Provide the (x, y) coordinate of the cell's center where the given text is located.  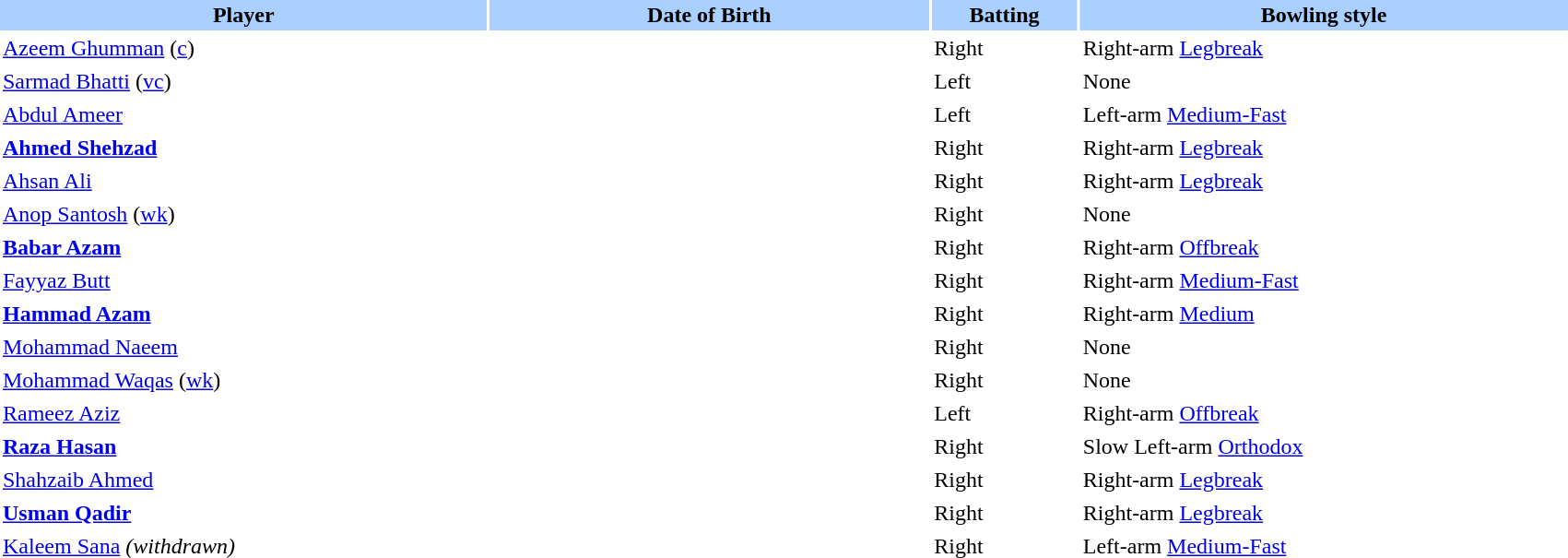
Abdul Ameer (243, 114)
Sarmad Bhatti (vc) (243, 81)
Raza Hasan (243, 446)
Ahsan Ali (243, 181)
Mohammad Waqas (wk) (243, 380)
Right-arm Medium-Fast (1324, 280)
Babar Azam (243, 247)
Rameez Aziz (243, 413)
Batting (1005, 15)
Usman Qadir (243, 513)
Mohammad Naeem (243, 347)
Azeem Ghumman (c) (243, 48)
Hammad Azam (243, 314)
Player (243, 15)
Fayyaz Butt (243, 280)
Anop Santosh (wk) (243, 214)
Right-arm Medium (1324, 314)
Ahmed Shehzad (243, 148)
Left-arm Medium-Fast (1324, 114)
Slow Left-arm Orthodox (1324, 446)
Date of Birth (710, 15)
Bowling style (1324, 15)
Shahzaib Ahmed (243, 480)
